Locate the cell with the specified text and output its [X, Y] center coordinate. 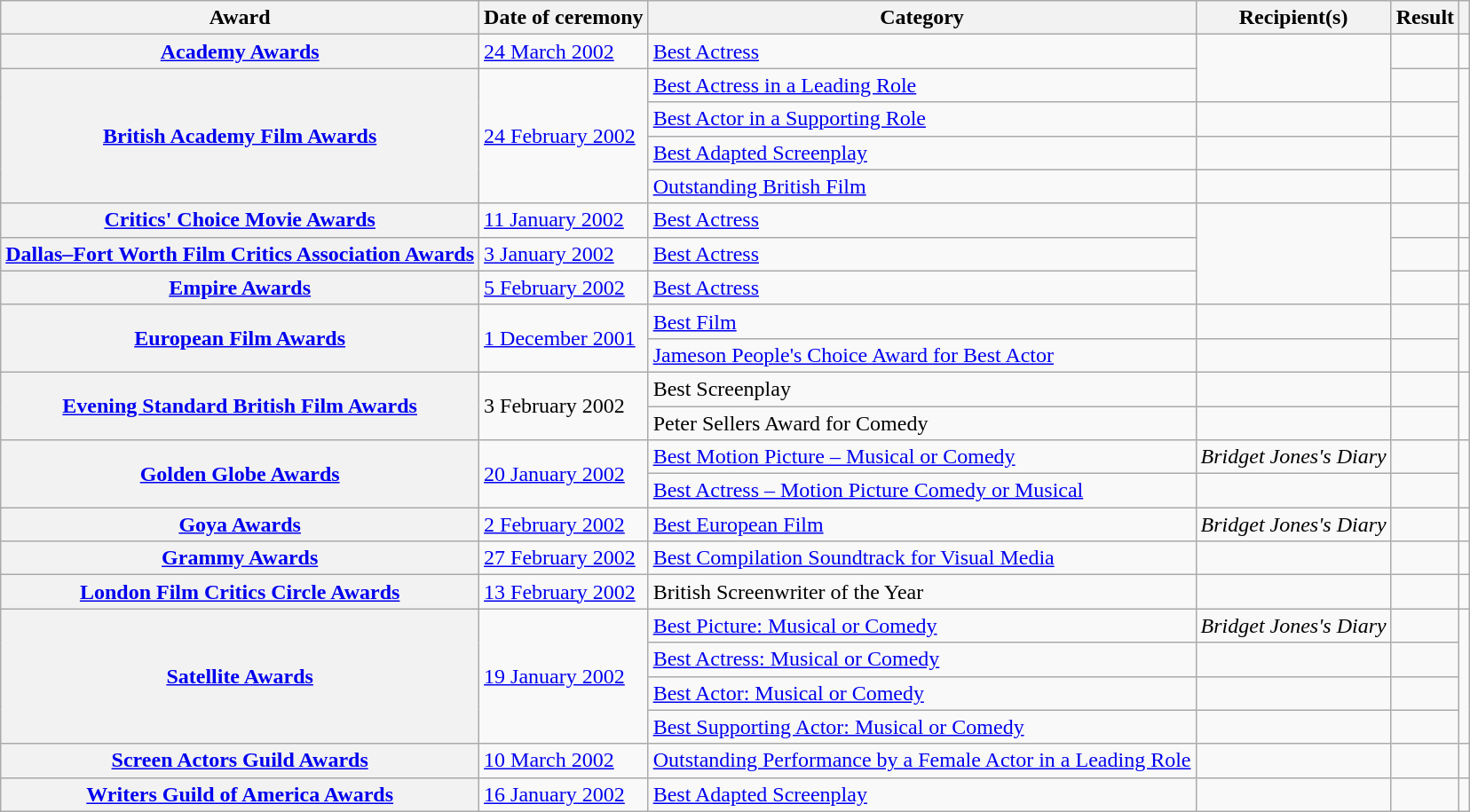
Evening Standard British Film Awards [240, 406]
Jameson People's Choice Award for Best Actor [921, 355]
Date of ceremony [565, 18]
Screen Actors Guild Awards [240, 761]
Best Actress in a Leading Role [921, 85]
Empire Awards [240, 288]
16 January 2002 [565, 794]
London Film Critics Circle Awards [240, 592]
British Academy Film Awards [240, 136]
Golden Globe Awards [240, 474]
1 December 2001 [565, 338]
Best Compilation Soundtrack for Visual Media [921, 558]
11 January 2002 [565, 220]
Best Supporting Actor: Musical or Comedy [921, 727]
Outstanding Performance by a Female Actor in a Leading Role [921, 761]
Dallas–Fort Worth Film Critics Association Awards [240, 254]
3 January 2002 [565, 254]
Academy Awards [240, 51]
Best Motion Picture – Musical or Comedy [921, 457]
Result [1425, 18]
10 March 2002 [565, 761]
2 February 2002 [565, 524]
Best European Film [921, 524]
Goya Awards [240, 524]
Writers Guild of America Awards [240, 794]
24 February 2002 [565, 136]
19 January 2002 [565, 676]
Outstanding British Film [921, 186]
13 February 2002 [565, 592]
27 February 2002 [565, 558]
Best Actress – Motion Picture Comedy or Musical [921, 491]
Best Picture: Musical or Comedy [921, 626]
Recipient(s) [1293, 18]
Best Film [921, 321]
Best Actor in a Supporting Role [921, 119]
Peter Sellers Award for Comedy [921, 423]
Award [240, 18]
20 January 2002 [565, 474]
Critics' Choice Movie Awards [240, 220]
British Screenwriter of the Year [921, 592]
Best Screenplay [921, 389]
Satellite Awards [240, 676]
Best Actor: Musical or Comedy [921, 693]
3 February 2002 [565, 406]
Best Actress: Musical or Comedy [921, 659]
European Film Awards [240, 338]
Grammy Awards [240, 558]
24 March 2002 [565, 51]
Category [921, 18]
5 February 2002 [565, 288]
